Pinpoint the cell where the given text exists, returning its (X, Y) midpoint coordinate. 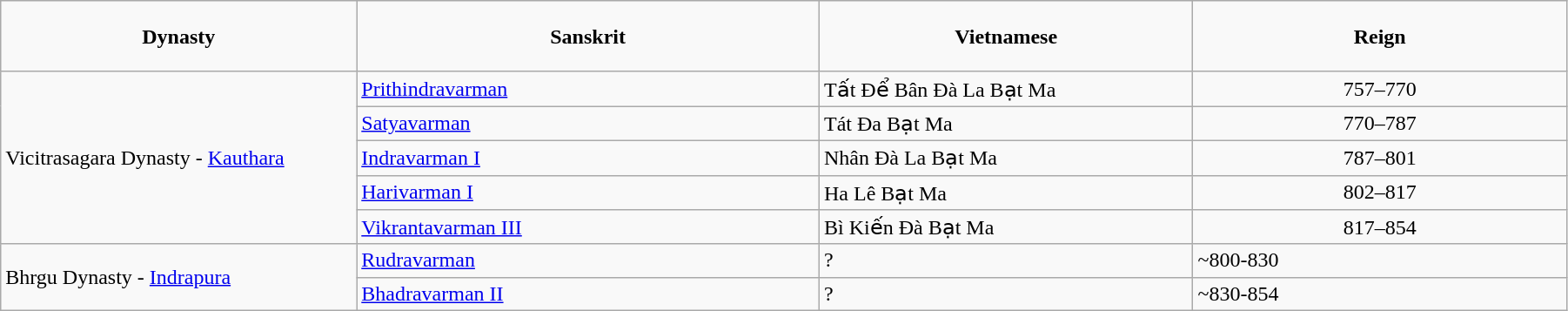
817–854 (1380, 227)
Prithindravarman (588, 89)
Ha Lê Bạt Ma (1006, 193)
~800-830 (1380, 260)
Bì Kiến Đà Bạt Ma (1006, 227)
Nhân Đà La Bạt Ma (1006, 158)
Tất Để Bân Đà La Bạt Ma (1006, 89)
Tát Đa Bạt Ma (1006, 124)
770–787 (1380, 124)
Sanskrit (588, 37)
Vikrantavarman III (588, 227)
787–801 (1380, 158)
Vicitrasagara Dynasty - Kauthara (179, 158)
Bhrgu Dynasty - Indrapura (179, 277)
Harivarman I (588, 193)
Indravarman I (588, 158)
Dynasty (179, 37)
Reign (1380, 37)
757–770 (1380, 89)
Vietnamese (1006, 37)
Satyavarman (588, 124)
~830-854 (1380, 294)
Bhadravarman II (588, 294)
802–817 (1380, 193)
Rudravarman (588, 260)
